Locate the cell with the specified text and output its [X, Y] center coordinate. 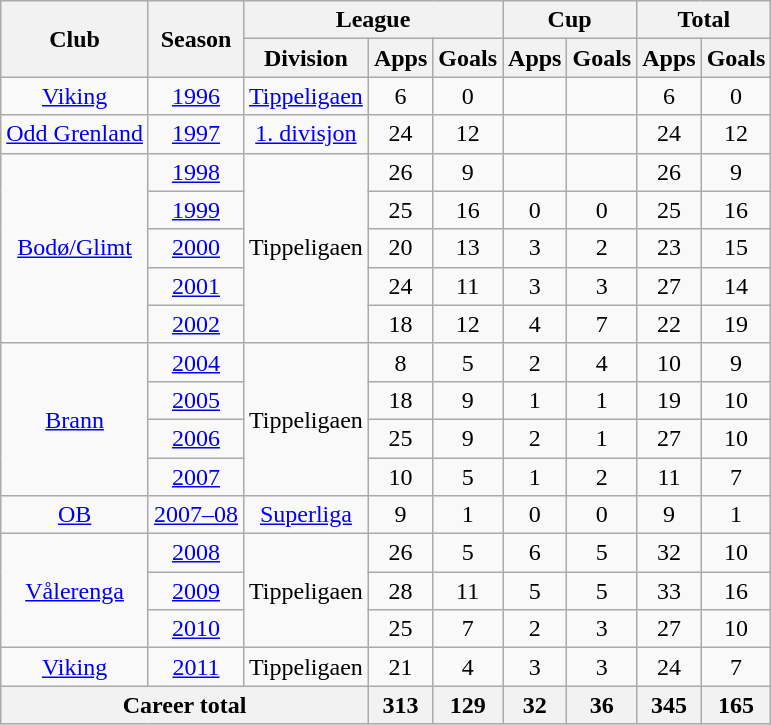
313 [400, 705]
2001 [196, 286]
1999 [196, 210]
Season [196, 39]
14 [736, 286]
2009 [196, 591]
Career total [185, 705]
1998 [196, 172]
28 [400, 591]
129 [468, 705]
2007–08 [196, 515]
OB [75, 515]
Total [704, 20]
1996 [196, 96]
2004 [196, 362]
15 [736, 248]
23 [669, 248]
2007 [196, 477]
22 [669, 324]
8 [400, 362]
2006 [196, 438]
Club [75, 39]
20 [400, 248]
Odd Grenland [75, 134]
Vålerenga [75, 591]
Brann [75, 419]
Division [306, 58]
2005 [196, 400]
165 [736, 705]
2010 [196, 629]
21 [400, 667]
1997 [196, 134]
2008 [196, 553]
36 [602, 705]
League [374, 20]
33 [669, 591]
13 [468, 248]
1. divisjon [306, 134]
2002 [196, 324]
Bodø/Glimt [75, 248]
2000 [196, 248]
Cup [570, 20]
345 [669, 705]
2011 [196, 667]
Superliga [306, 515]
